Scan for the cell matching the given text and deliver its [X, Y] coordinate at center. 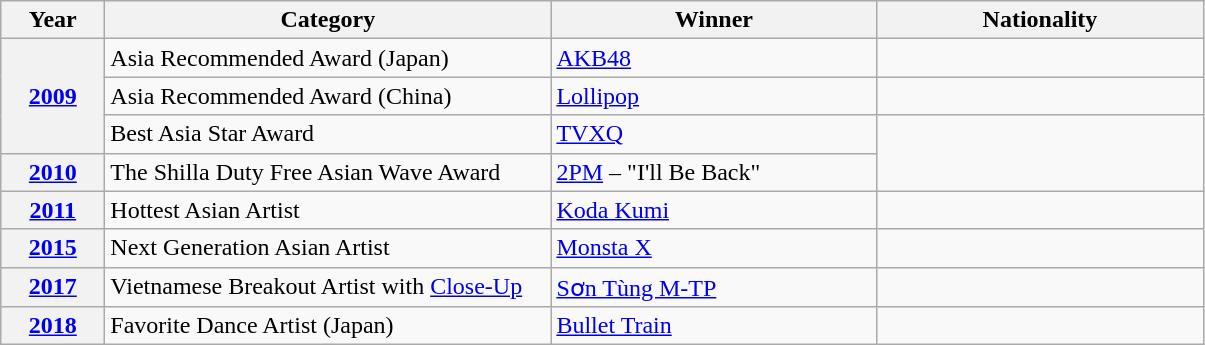
Lollipop [714, 96]
Hottest Asian Artist [328, 210]
Koda Kumi [714, 210]
2017 [53, 287]
2PM – "I'll Be Back" [714, 172]
Asia Recommended Award (China) [328, 96]
Vietnamese Breakout Artist with Close-Up [328, 287]
Nationality [1040, 20]
Bullet Train [714, 326]
Asia Recommended Award (Japan) [328, 58]
2010 [53, 172]
2011 [53, 210]
Winner [714, 20]
AKB48 [714, 58]
2018 [53, 326]
Next Generation Asian Artist [328, 248]
Year [53, 20]
Sơn Tùng M-TP [714, 287]
Monsta X [714, 248]
Best Asia Star Award [328, 134]
2009 [53, 96]
Favorite Dance Artist (Japan) [328, 326]
2015 [53, 248]
Category [328, 20]
The Shilla Duty Free Asian Wave Award [328, 172]
TVXQ [714, 134]
